Locate the cell with the specified text and output its (x, y) center coordinate. 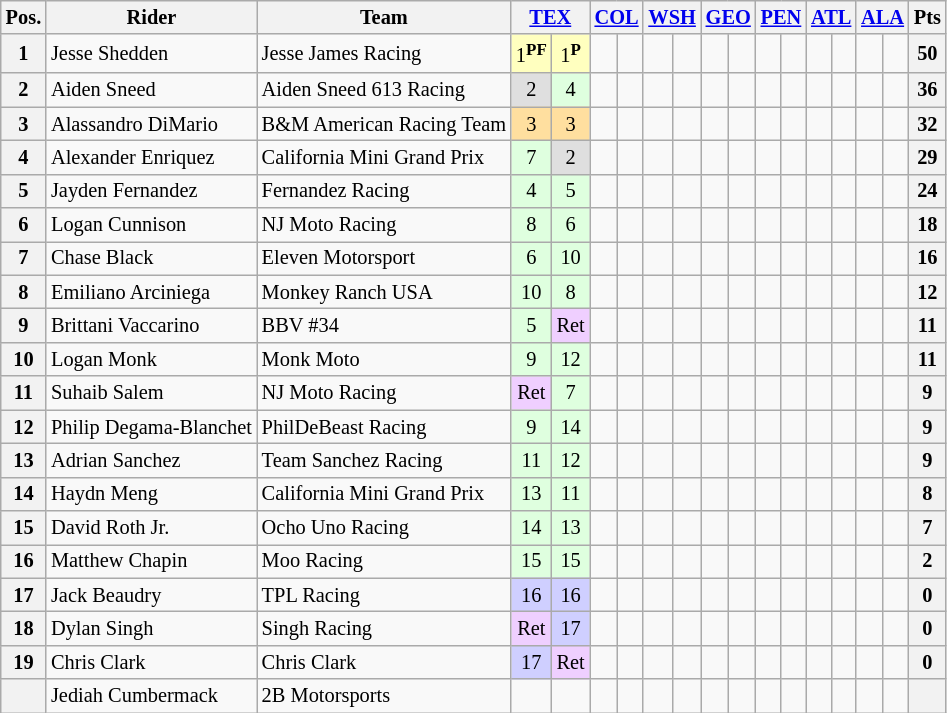
Monkey Ranch USA (384, 292)
B&M American Racing Team (384, 124)
PEN (781, 17)
Aiden Sneed (152, 90)
36 (928, 90)
24 (928, 191)
Haydn Meng (152, 494)
Rider (152, 17)
GEO (728, 17)
TPL Racing (384, 595)
Matthew Chapin (152, 561)
Moo Racing (384, 561)
Alassandro DiMario (152, 124)
WSH (672, 17)
Jack Beaudry (152, 595)
Pts (928, 17)
Jesse Shedden (152, 54)
Philip Degama-Blanchet (152, 427)
50 (928, 54)
1P (571, 54)
Adrian Sanchez (152, 460)
Singh Racing (384, 628)
COL (617, 17)
Dylan Singh (152, 628)
ATL (831, 17)
Monk Moto (384, 359)
ALA (882, 17)
BBV #34 (384, 326)
PhilDeBeast Racing (384, 427)
Brittani Vaccarino (152, 326)
Emiliano Arciniega (152, 292)
Suhaib Salem (152, 393)
Chase Black (152, 258)
Jediah Cumbermack (152, 696)
29 (928, 157)
32 (928, 124)
TEX (550, 17)
Eleven Motorsport (384, 258)
19 (24, 662)
Fernandez Racing (384, 191)
1PF (532, 54)
2B Motorsports (384, 696)
Team Sanchez Racing (384, 460)
Jesse James Racing (384, 54)
Team (384, 17)
Ocho Uno Racing (384, 527)
Jayden Fernandez (152, 191)
Logan Monk (152, 359)
Aiden Sneed 613 Racing (384, 90)
Pos. (24, 17)
Logan Cunnison (152, 225)
Alexander Enriquez (152, 157)
1 (24, 54)
David Roth Jr. (152, 527)
